Return (X, Y) of the center of cell containing provided text 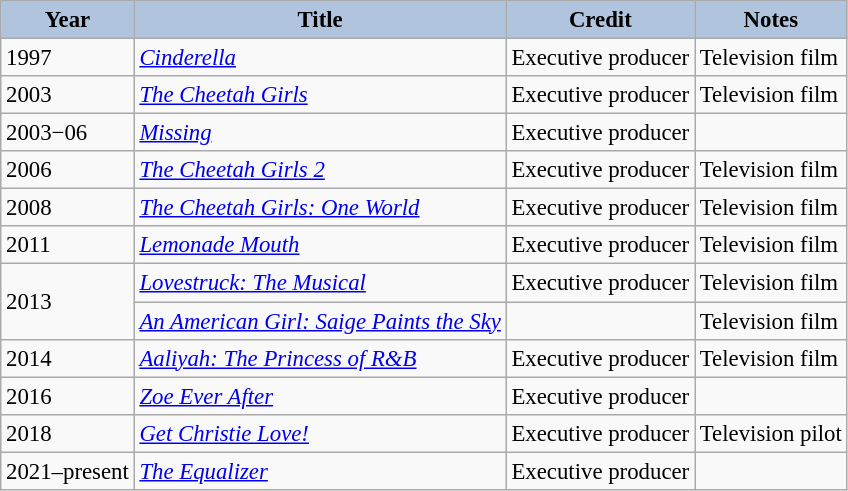
2018 (68, 433)
Aaliyah: The Princess of R&B (320, 358)
An American Girl: Saige Paints the Sky (320, 321)
Cinderella (320, 58)
2006 (68, 170)
Credit (600, 20)
The Cheetah Girls: One World (320, 208)
2003−06 (68, 133)
Title (320, 20)
2011 (68, 245)
2003 (68, 95)
Notes (770, 20)
Zoe Ever After (320, 396)
Television pilot (770, 433)
Lemonade Mouth (320, 245)
Get Christie Love! (320, 433)
2014 (68, 358)
2021–present (68, 471)
2008 (68, 208)
Missing (320, 133)
1997 (68, 58)
The Equalizer (320, 471)
Lovestruck: The Musical (320, 283)
The Cheetah Girls (320, 95)
2016 (68, 396)
Year (68, 20)
The Cheetah Girls 2 (320, 170)
2013 (68, 302)
